Pinpoint the cell where the given text exists, returning its (x, y) midpoint coordinate. 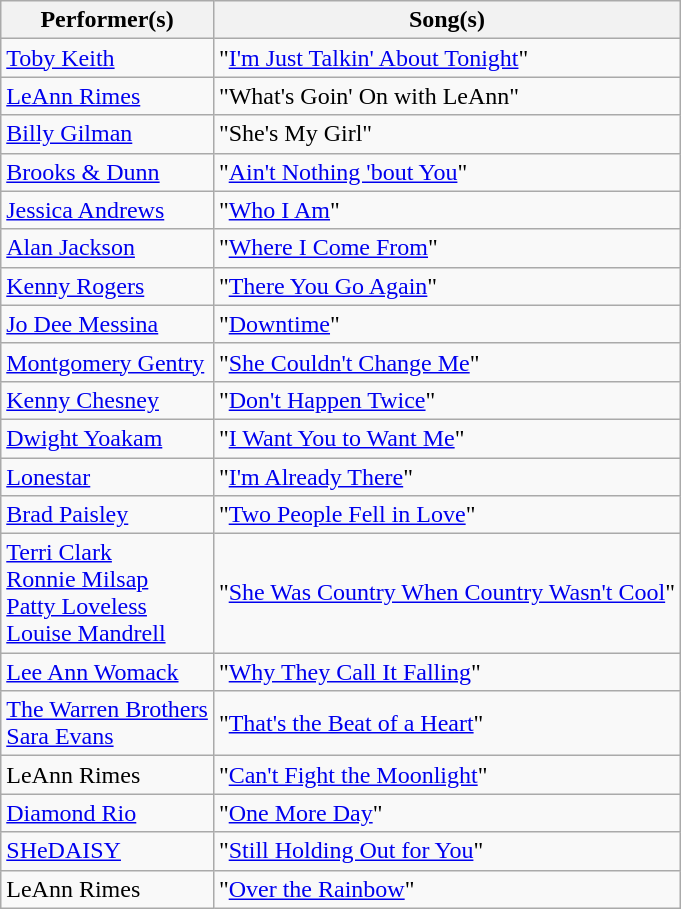
"Over the Rainbow" (446, 889)
"Why They Call It Falling" (446, 672)
Dwight Yoakam (108, 438)
Alan Jackson (108, 248)
Lee Ann Womack (108, 672)
Montgomery Gentry (108, 362)
The Warren BrothersSara Evans (108, 724)
"Where I Come From" (446, 248)
"Two People Fell in Love" (446, 515)
Performer(s) (108, 20)
"I'm Just Talkin' About Tonight" (446, 58)
"What's Goin' On with LeAnn" (446, 96)
"Who I Am" (446, 210)
"Downtime" (446, 324)
"She's My Girl" (446, 134)
"That's the Beat of a Heart" (446, 724)
Brad Paisley (108, 515)
SHeDAISY (108, 851)
"She Couldn't Change Me" (446, 362)
Diamond Rio (108, 813)
"She Was Country When Country Wasn't Cool" (446, 594)
Kenny Rogers (108, 286)
Terri ClarkRonnie MilsapPatty LovelessLouise Mandrell (108, 594)
Song(s) (446, 20)
"I Want You to Want Me" (446, 438)
Brooks & Dunn (108, 172)
Jo Dee Messina (108, 324)
"Don't Happen Twice" (446, 400)
Jessica Andrews (108, 210)
"Still Holding Out for You" (446, 851)
"Can't Fight the Moonlight" (446, 775)
"There You Go Again" (446, 286)
Billy Gilman (108, 134)
Lonestar (108, 477)
"Ain't Nothing 'bout You" (446, 172)
"One More Day" (446, 813)
Toby Keith (108, 58)
Kenny Chesney (108, 400)
"I'm Already There" (446, 477)
